Provide the [x, y] coordinate of the cell's center where the given text is located.  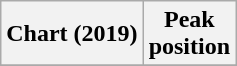
Chart (2019) [72, 34]
Peakposition [189, 34]
